Locate the cell with the specified text and output its [x, y] center coordinate. 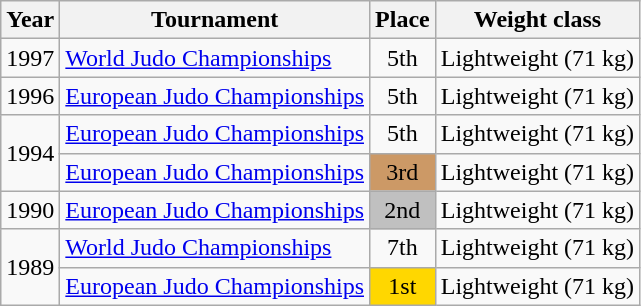
7th [403, 248]
Weight class [537, 20]
1996 [30, 96]
Year [30, 20]
3rd [403, 172]
1990 [30, 210]
1997 [30, 58]
Tournament [215, 20]
1st [403, 286]
Place [403, 20]
2nd [403, 210]
1989 [30, 267]
1994 [30, 153]
